Pinpoint the cell where the given text exists, returning its [X, Y] midpoint coordinate. 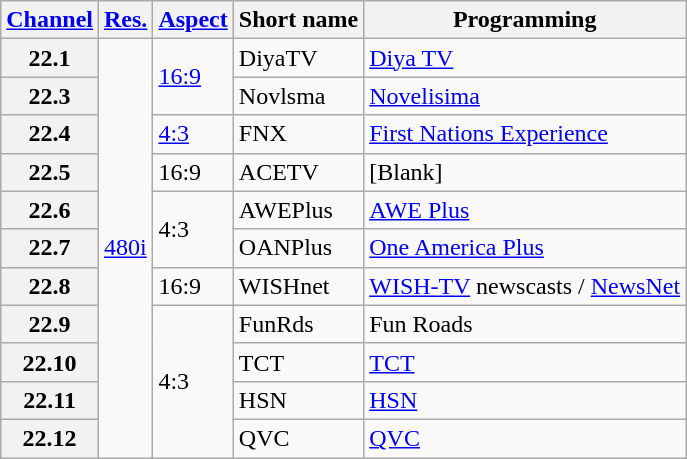
AWE Plus [525, 210]
22.10 [50, 362]
[Blank] [525, 172]
FunRds [298, 324]
22.8 [50, 286]
22.12 [50, 438]
AWEPlus [298, 210]
DiyaTV [298, 58]
22.9 [50, 324]
22.4 [50, 134]
One America Plus [525, 248]
22.6 [50, 210]
22.11 [50, 400]
ACETV [298, 172]
Channel [50, 20]
Short name [298, 20]
Novelisima [525, 96]
Res. [126, 20]
WISHnet [298, 286]
Diya TV [525, 58]
Novlsma [298, 96]
Fun Roads [525, 324]
OANPlus [298, 248]
WISH-TV newscasts / NewsNet [525, 286]
22.5 [50, 172]
22.3 [50, 96]
Programming [525, 20]
FNX [298, 134]
22.7 [50, 248]
First Nations Experience [525, 134]
Aspect [193, 20]
22.1 [50, 58]
480i [126, 248]
